Find where the given text appears and provide that cell's center as (X, Y) coordinate. 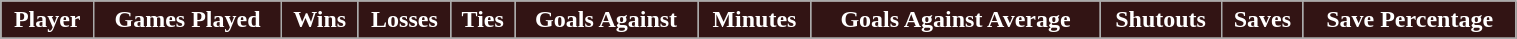
Goals Against (606, 20)
Wins (319, 20)
Losses (404, 20)
Ties (483, 20)
Saves (1262, 20)
Save Percentage (1410, 20)
Games Played (188, 20)
Player (48, 20)
Minutes (755, 20)
Shutouts (1161, 20)
Goals Against Average (955, 20)
